Search for the cell housing the specified text and yield its (x, y) center coordinate. 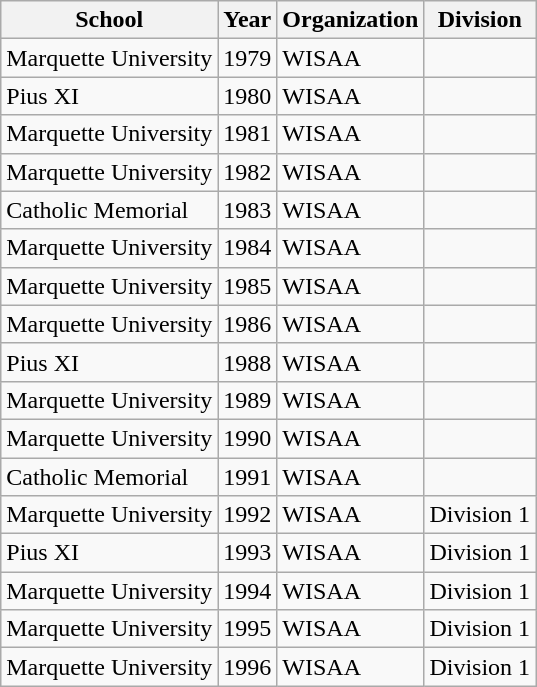
1986 (248, 324)
1988 (248, 362)
1990 (248, 438)
1981 (248, 134)
1994 (248, 591)
School (110, 20)
1985 (248, 286)
Organization (350, 20)
Division (480, 20)
1995 (248, 629)
1992 (248, 515)
1982 (248, 172)
1984 (248, 248)
Year (248, 20)
1979 (248, 58)
1996 (248, 667)
1980 (248, 96)
1989 (248, 400)
1991 (248, 477)
1983 (248, 210)
1993 (248, 553)
